Output the (x, y) coordinate of the center of the cell containing the given text.  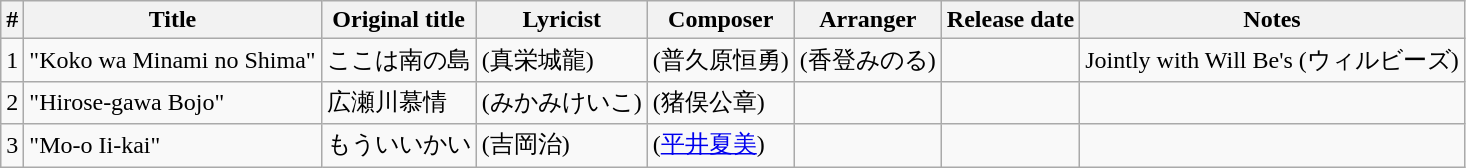
Release date (1010, 20)
2 (12, 102)
Jointly with Will Be's (ウィルビーズ) (1272, 60)
"Mo-o Ii-kai" (172, 146)
(香登みのる) (868, 60)
1 (12, 60)
(猪俣公章) (720, 102)
3 (12, 146)
Arranger (868, 20)
(みかみけいこ) (562, 102)
Title (172, 20)
(真栄城龍) (562, 60)
広瀬川慕情 (398, 102)
Original title (398, 20)
Notes (1272, 20)
Lyricist (562, 20)
(吉岡治) (562, 146)
もういいかい (398, 146)
(平井夏美) (720, 146)
Composer (720, 20)
"Koko wa Minami no Shima" (172, 60)
(普久原恒勇) (720, 60)
"Hirose-gawa Bojo" (172, 102)
ここは南の島 (398, 60)
# (12, 20)
